Identify which cell holds the provided text, then report its (x, y) central coordinate. 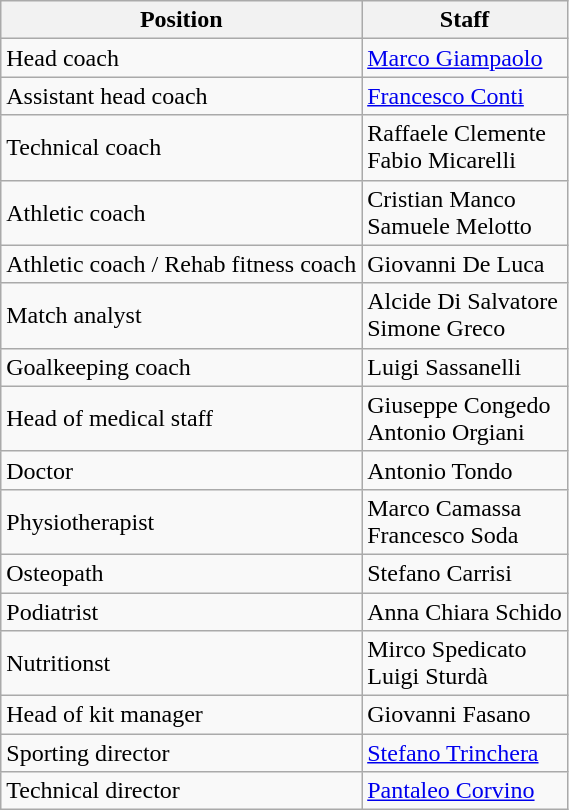
Doctor (182, 470)
Giuseppe Congedo Antonio Orgiani (465, 418)
Marco Camassa Francesco Soda (465, 522)
Raffaele Clemente Fabio Micarelli (465, 148)
Head of kit manager (182, 715)
Physiotherapist (182, 522)
Antonio Tondo (465, 470)
Alcide Di Salvatore Simone Greco (465, 316)
Stefano Carrisi (465, 573)
Anna Chiara Schido (465, 611)
Giovanni De Luca (465, 264)
Technical director (182, 791)
Head of medical staff (182, 418)
Head coach (182, 58)
Assistant head coach (182, 96)
Mirco Spedicato Luigi Sturdà (465, 664)
Marco Giampaolo (465, 58)
Osteopath (182, 573)
Luigi Sassanelli (465, 367)
Pantaleo Corvino (465, 791)
Position (182, 20)
Athletic coach / Rehab fitness coach (182, 264)
Sporting director (182, 753)
Francesco Conti (465, 96)
Cristian Manco Samuele Melotto (465, 212)
Match analyst (182, 316)
Staff (465, 20)
Nutritionst (182, 664)
Giovanni Fasano (465, 715)
Podiatrist (182, 611)
Technical coach (182, 148)
Stefano Trinchera (465, 753)
Athletic coach (182, 212)
Goalkeeping coach (182, 367)
